Determine the (X, Y) coordinate at the center of the cell enclosing the given text.  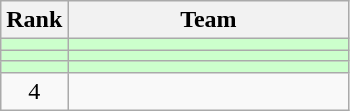
Rank (34, 20)
Team (208, 20)
4 (34, 91)
